Determine the [x, y] coordinate at the center of the cell enclosing the given text.  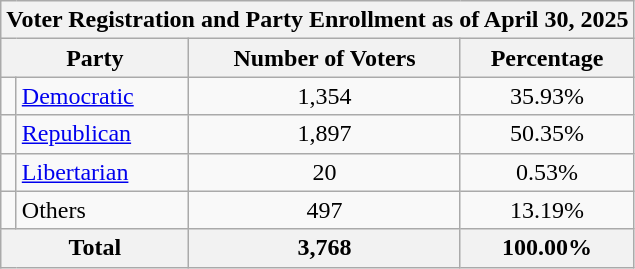
20 [324, 172]
0.53% [547, 172]
1,354 [324, 96]
Total [95, 248]
Voter Registration and Party Enrollment as of April 30, 2025 [318, 20]
497 [324, 210]
50.35% [547, 134]
3,768 [324, 248]
Others [102, 210]
Party [95, 58]
Percentage [547, 58]
100.00% [547, 248]
Libertarian [102, 172]
35.93% [547, 96]
1,897 [324, 134]
Democratic [102, 96]
Number of Voters [324, 58]
13.19% [547, 210]
Republican [102, 134]
